Search for the cell housing the specified text and yield its [x, y] center coordinate. 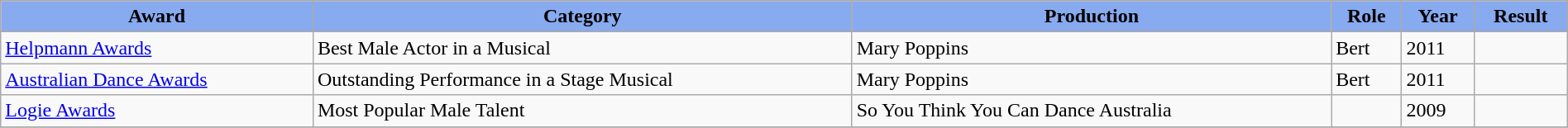
Year [1437, 17]
Best Male Actor in a Musical [582, 48]
Production [1092, 17]
So You Think You Can Dance Australia [1092, 111]
Award [157, 17]
Category [582, 17]
Role [1366, 17]
2009 [1437, 111]
Outstanding Performance in a Stage Musical [582, 79]
Australian Dance Awards [157, 79]
Logie Awards [157, 111]
Most Popular Male Talent [582, 111]
Result [1520, 17]
Helpmann Awards [157, 48]
